Determine the [X, Y] coordinate at the center of the cell enclosing the given text.  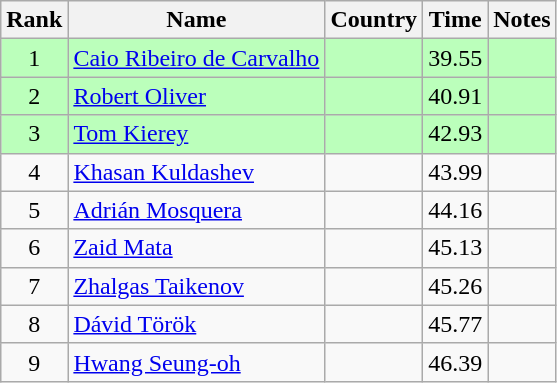
3 [34, 134]
9 [34, 362]
5 [34, 210]
40.91 [456, 96]
Rank [34, 20]
Notes [522, 20]
Name [196, 20]
45.13 [456, 248]
45.77 [456, 324]
39.55 [456, 58]
6 [34, 248]
Adrián Mosquera [196, 210]
Zaid Mata [196, 248]
44.16 [456, 210]
7 [34, 286]
Hwang Seung-oh [196, 362]
Time [456, 20]
8 [34, 324]
45.26 [456, 286]
Khasan Kuldashev [196, 172]
Country [374, 20]
2 [34, 96]
Caio Ribeiro de Carvalho [196, 58]
42.93 [456, 134]
Zhalgas Taikenov [196, 286]
Dávid Török [196, 324]
46.39 [456, 362]
4 [34, 172]
43.99 [456, 172]
Robert Oliver [196, 96]
Tom Kierey [196, 134]
1 [34, 58]
